Detect which cell encompasses the target text, then output its (x, y) center coordinate. 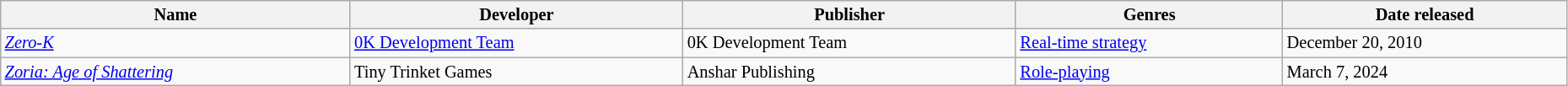
Real-time strategy (1149, 43)
Tiny Trinket Games (516, 72)
Role-playing (1149, 72)
Name (175, 14)
Zero-K (175, 43)
Developer (516, 14)
December 20, 2010 (1425, 43)
Publisher (850, 14)
March 7, 2024 (1425, 72)
Genres (1149, 14)
Anshar Publishing (850, 72)
Zoria: Age of Shattering (175, 72)
Date released (1425, 14)
